Capture the cell that displays the provided text and extract its (x, y) central coordinate. 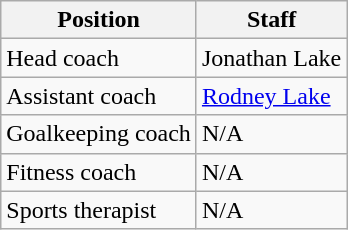
Assistant coach (99, 96)
Rodney Lake (271, 96)
Head coach (99, 58)
Position (99, 20)
Goalkeeping coach (99, 134)
Staff (271, 20)
Fitness coach (99, 172)
Jonathan Lake (271, 58)
Sports therapist (99, 210)
